Extract the (x, y) coordinate from the center of the cell holding the provided text.  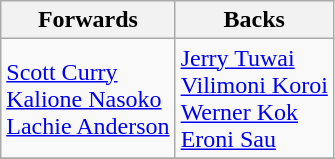
Scott Curry Kalione Nasoko Lachie Anderson (88, 98)
Jerry Tuwai Vilimoni Koroi Werner Kok Eroni Sau (254, 98)
Forwards (88, 20)
Backs (254, 20)
